Return the (x, y) coordinate for the center point of the cell that contains the specified text.  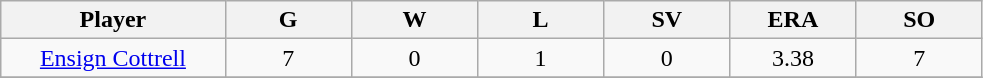
SV (667, 20)
SO (919, 20)
Ensign Cottrell (113, 58)
Player (113, 20)
ERA (793, 20)
G (288, 20)
1 (540, 58)
L (540, 20)
W (414, 20)
3.38 (793, 58)
